Identify which cell holds the provided text, then report its (X, Y) central coordinate. 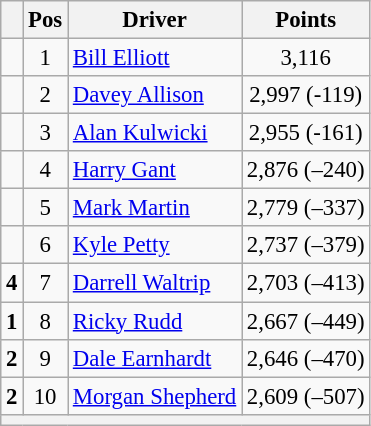
Bill Elliott (155, 58)
Dale Earnhardt (155, 358)
2,667 (–449) (306, 321)
2,997 (-119) (306, 95)
2,779 (–337) (306, 208)
Davey Allison (155, 95)
10 (46, 396)
3,116 (306, 58)
6 (46, 245)
Morgan Shepherd (155, 396)
Driver (155, 20)
Kyle Petty (155, 245)
8 (46, 321)
3 (46, 133)
2,955 (-161) (306, 133)
5 (46, 208)
Mark Martin (155, 208)
2,737 (–379) (306, 245)
Alan Kulwicki (155, 133)
Pos (46, 20)
Harry Gant (155, 170)
7 (46, 283)
2,876 (–240) (306, 170)
2,703 (–413) (306, 283)
Darrell Waltrip (155, 283)
Points (306, 20)
9 (46, 358)
2,609 (–507) (306, 396)
Ricky Rudd (155, 321)
2,646 (–470) (306, 358)
